Find where the given text appears and provide that cell's center as [x, y] coordinate. 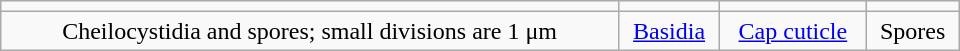
Basidia [668, 31]
Cap cuticle [793, 31]
Spores [912, 31]
Cheilocystidia and spores; small divisions are 1 μm [310, 31]
